Output the (X, Y) coordinate of the center of the cell containing the given text.  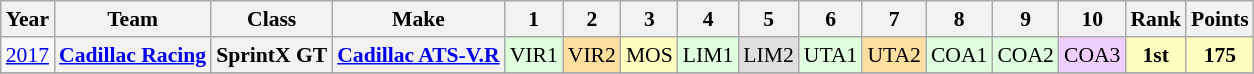
2017 (28, 55)
6 (831, 19)
VIR2 (592, 55)
4 (708, 19)
UTA2 (894, 55)
2 (592, 19)
LIM2 (768, 55)
175 (1220, 55)
Class (272, 19)
SprintX GT (272, 55)
Team (132, 19)
5 (768, 19)
COA1 (960, 55)
8 (960, 19)
Rank (1156, 19)
COA2 (1026, 55)
LIM1 (708, 55)
Year (28, 19)
VIR1 (534, 55)
7 (894, 19)
Points (1220, 19)
Cadillac ATS-V.R (418, 55)
1 (534, 19)
Make (418, 19)
COA3 (1092, 55)
9 (1026, 19)
10 (1092, 19)
Cadillac Racing (132, 55)
MOS (650, 55)
UTA1 (831, 55)
3 (650, 19)
1st (1156, 55)
